For the text-containing cell, return its midpoint in (X, Y) coordinate format. 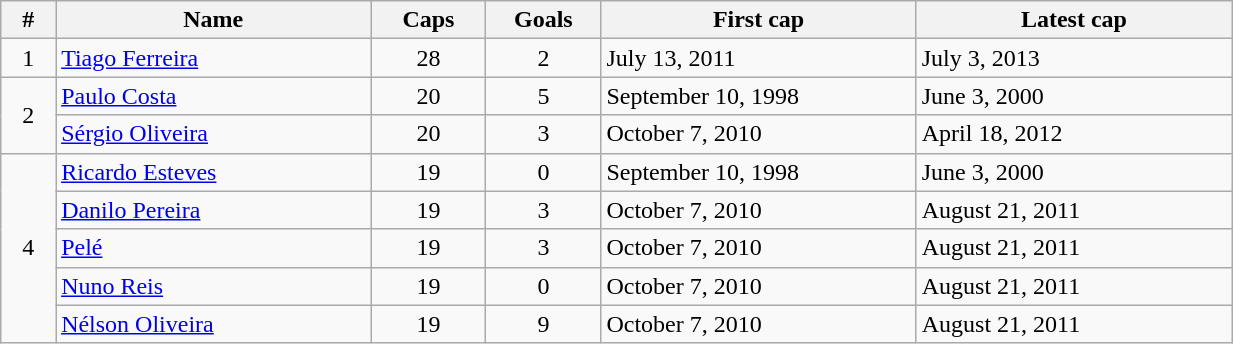
28 (428, 58)
Latest cap (1074, 20)
April 18, 2012 (1074, 134)
July 3, 2013 (1074, 58)
Caps (428, 20)
Nuno Reis (214, 286)
Sérgio Oliveira (214, 134)
# (28, 20)
Nélson Oliveira (214, 324)
Pelé (214, 248)
1 (28, 58)
July 13, 2011 (758, 58)
Paulo Costa (214, 96)
Ricardo Esteves (214, 172)
Tiago Ferreira (214, 58)
9 (544, 324)
Name (214, 20)
4 (28, 248)
First cap (758, 20)
Danilo Pereira (214, 210)
Goals (544, 20)
5 (544, 96)
